Extract the [X, Y] coordinate from the center of the cell holding the provided text.  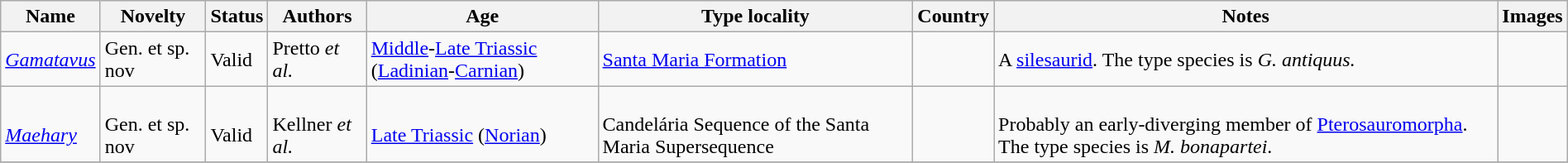
Middle-Late Triassic (Ladinian-Carnian) [482, 60]
Notes [1245, 17]
Age [482, 17]
Candelária Sequence of the Santa Maria Supersequence [756, 124]
A silesaurid. The type species is G. antiquus. [1245, 60]
Kellner et al. [318, 124]
Type locality [756, 17]
Late Triassic (Norian) [482, 124]
Santa Maria Formation [756, 60]
Country [954, 17]
Name [50, 17]
Authors [318, 17]
Novelty [153, 17]
Probably an early-diverging member of Pterosauromorpha. The type species is M. bonapartei. [1245, 124]
Pretto et al. [318, 60]
Maehary [50, 124]
Status [237, 17]
Gamatavus [50, 60]
Images [1532, 17]
